Extract the [x, y] coordinate from the center of the cell holding the provided text.  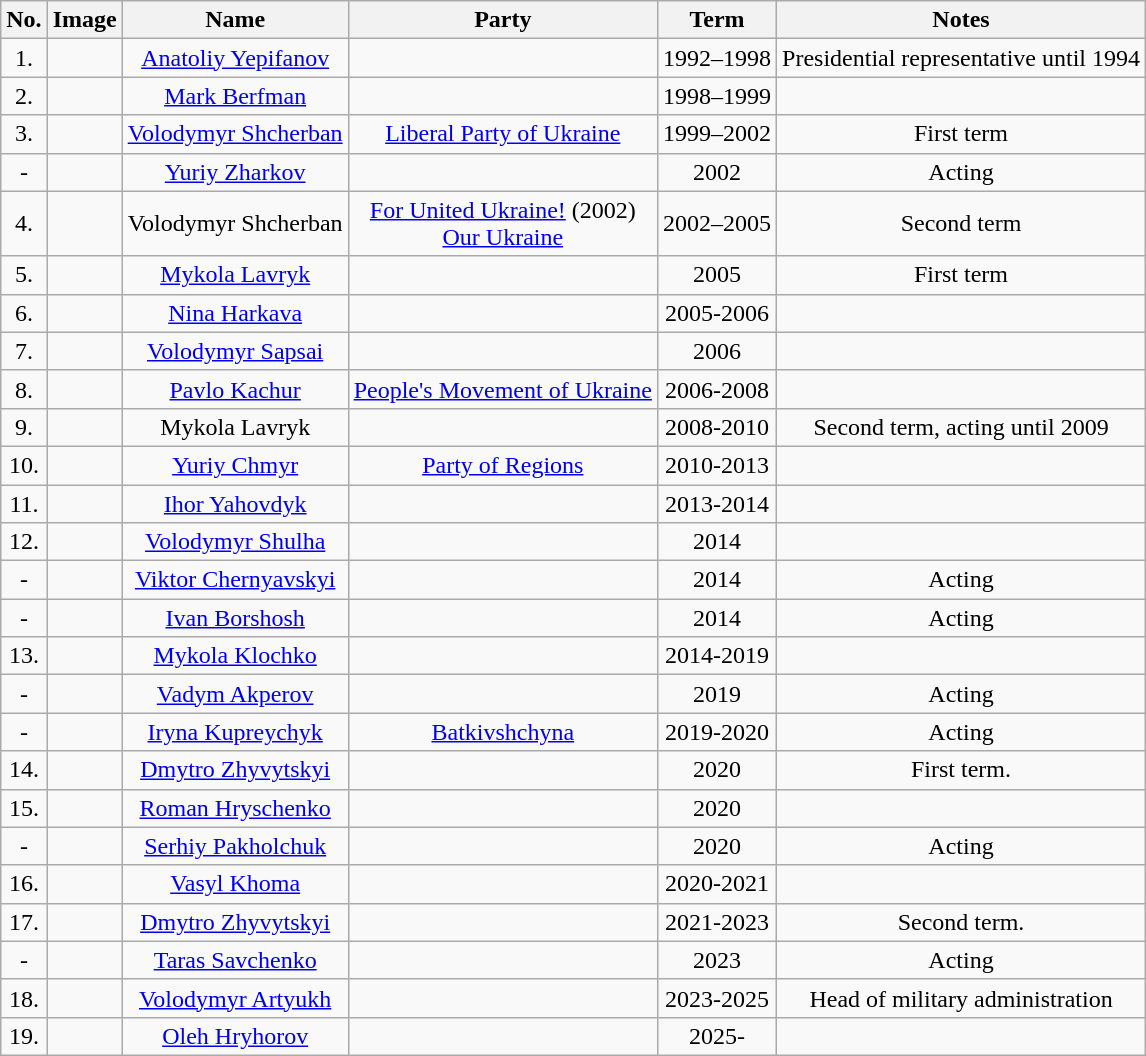
2008-2010 [716, 427]
Head of military administration [962, 998]
Taras Savchenko [235, 960]
16. [24, 884]
Party [502, 20]
Anatoliy Yepifanov [235, 58]
Presidential representative until 1994 [962, 58]
Nina Harkava [235, 313]
Party of Regions [502, 465]
First term. [962, 770]
People's Movement of Ukraine [502, 389]
5. [24, 275]
Name [235, 20]
2013-2014 [716, 503]
2002 [716, 172]
6. [24, 313]
2. [24, 96]
Roman Hryschenko [235, 808]
Vadym Akperov [235, 694]
2006-2008 [716, 389]
Mykola Klochko [235, 656]
Mark Berfman [235, 96]
2025- [716, 1036]
Second term, acting until 2009 [962, 427]
1. [24, 58]
2023-2025 [716, 998]
4. [24, 224]
2019 [716, 694]
Second term. [962, 922]
Iryna Kupreychyk [235, 732]
Pavlo Kachur [235, 389]
Batkivshchyna [502, 732]
Serhiy Pakholchuk [235, 846]
Second term [962, 224]
2019-2020 [716, 732]
3. [24, 134]
8. [24, 389]
9. [24, 427]
Volodymyr Shulha [235, 542]
1998–1999 [716, 96]
19. [24, 1036]
2005 [716, 275]
No. [24, 20]
10. [24, 465]
Ihor Yahovdyk [235, 503]
18. [24, 998]
7. [24, 351]
Term [716, 20]
2005-2006 [716, 313]
Yuriy Chmyr [235, 465]
Oleh Hryhorov [235, 1036]
2023 [716, 960]
Liberal Party of Ukraine [502, 134]
Yuriy Zharkov [235, 172]
12. [24, 542]
Vasyl Khoma [235, 884]
2010-2013 [716, 465]
For United Ukraine! (2002)Our Ukraine [502, 224]
Volodymyr Artyukh [235, 998]
2020-2021 [716, 884]
2021-2023 [716, 922]
2006 [716, 351]
Ivan Borshosh [235, 618]
15. [24, 808]
17. [24, 922]
Volodymyr Sapsai [235, 351]
Viktor Chernyavskyi [235, 580]
14. [24, 770]
Notes [962, 20]
Image [84, 20]
1992–1998 [716, 58]
13. [24, 656]
2002–2005 [716, 224]
2014-2019 [716, 656]
1999–2002 [716, 134]
11. [24, 503]
